Scan for the cell matching the given text and deliver its (X, Y) coordinate at center. 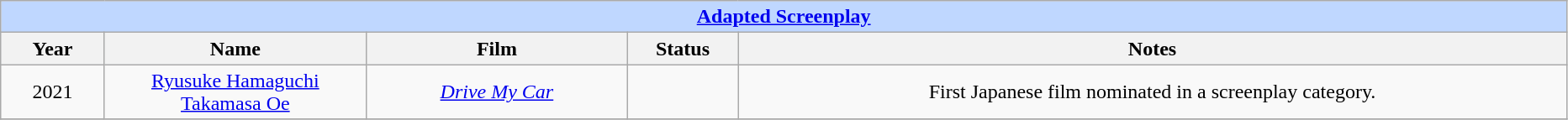
Year (53, 49)
2021 (53, 92)
Adapted Screenplay (784, 17)
Ryusuke HamaguchiTakamasa Oe (235, 92)
Notes (1153, 49)
First Japanese film nominated in a screenplay category. (1153, 92)
Name (235, 49)
Drive My Car (496, 92)
Film (496, 49)
Status (683, 49)
